Capture the cell that displays the provided text and extract its (x, y) central coordinate. 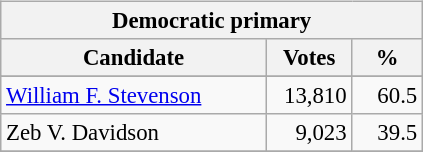
13,810 (309, 96)
39.5 (388, 133)
Zeb V. Davidson (134, 133)
60.5 (388, 96)
Votes (309, 58)
9,023 (309, 133)
% (388, 58)
William F. Stevenson (134, 96)
Democratic primary (212, 21)
Candidate (134, 58)
